From the cell containing the given text, extract its center point as (x, y) coordinate. 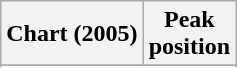
Peakposition (189, 34)
Chart (2005) (72, 34)
